Search for the cell housing the specified text and yield its (x, y) center coordinate. 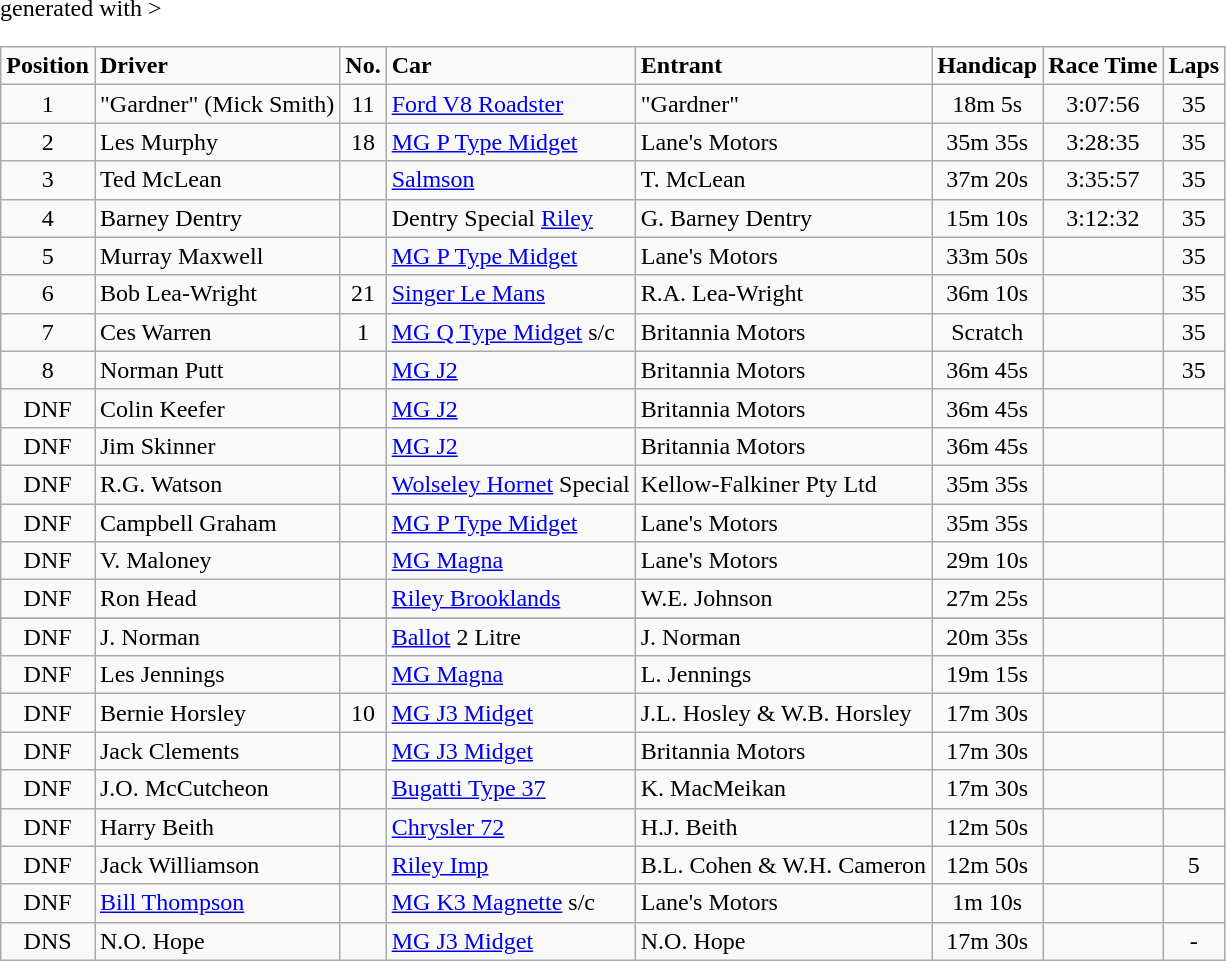
G. Barney Dentry (783, 218)
Entrant (783, 66)
21 (363, 294)
Handicap (988, 66)
Bernie Horsley (216, 713)
18m 5s (988, 104)
33m 50s (988, 256)
Ted McLean (216, 180)
Ford V8 Roadster (510, 104)
Norman Putt (216, 370)
"Gardner" (Mick Smith) (216, 104)
No. (363, 66)
Riley Imp (510, 865)
7 (48, 332)
W.E. Johnson (783, 599)
Ballot 2 Litre (510, 637)
Race Time (1103, 66)
3:07:56 (1103, 104)
3 (48, 180)
Driver (216, 66)
Riley Brooklands (510, 599)
36m 10s (988, 294)
4 (48, 218)
3:28:35 (1103, 142)
Campbell Graham (216, 523)
Murray Maxwell (216, 256)
L. Jennings (783, 675)
20m 35s (988, 637)
Wolseley Hornet Special (510, 484)
Colin Keefer (216, 408)
Jack Williamson (216, 865)
Salmson (510, 180)
Dentry Special Riley (510, 218)
Ces Warren (216, 332)
"Gardner" (783, 104)
Singer Le Mans (510, 294)
11 (363, 104)
MG Q Type Midget s/c (510, 332)
Laps (1194, 66)
15m 10s (988, 218)
B.L. Cohen & W.H. Cameron (783, 865)
T. McLean (783, 180)
K. MacMeikan (783, 789)
8 (48, 370)
Jack Clements (216, 751)
Car (510, 66)
3:12:32 (1103, 218)
Bob Lea-Wright (216, 294)
1m 10s (988, 903)
DNS (48, 941)
J.L. Hosley & W.B. Horsley (783, 713)
10 (363, 713)
6 (48, 294)
27m 25s (988, 599)
Barney Dentry (216, 218)
Position (48, 66)
Kellow-Falkiner Pty Ltd (783, 484)
19m 15s (988, 675)
R.G. Watson (216, 484)
Bill Thompson (216, 903)
2 (48, 142)
J.O. McCutcheon (216, 789)
3:35:57 (1103, 180)
Les Murphy (216, 142)
29m 10s (988, 561)
Les Jennings (216, 675)
Scratch (988, 332)
H.J. Beith (783, 827)
Jim Skinner (216, 446)
Bugatti Type 37 (510, 789)
Chrysler 72 (510, 827)
Ron Head (216, 599)
37m 20s (988, 180)
- (1194, 941)
R.A. Lea-Wright (783, 294)
Harry Beith (216, 827)
MG K3 Magnette s/c (510, 903)
18 (363, 142)
V. Maloney (216, 561)
